Search for the cell housing the specified text and yield its [x, y] center coordinate. 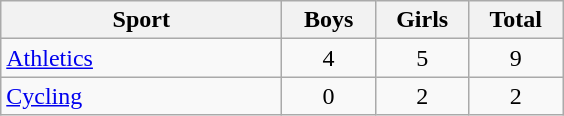
Total [516, 20]
Cycling [142, 96]
Athletics [142, 58]
4 [329, 58]
Girls [422, 20]
0 [329, 96]
Boys [329, 20]
Sport [142, 20]
5 [422, 58]
9 [516, 58]
